Search for the cell housing the specified text and yield its (x, y) center coordinate. 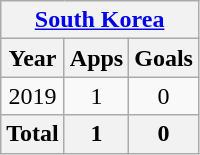
Year (33, 58)
Total (33, 134)
2019 (33, 96)
Goals (164, 58)
South Korea (100, 20)
Apps (96, 58)
